Return [X, Y] of the center of cell containing provided text 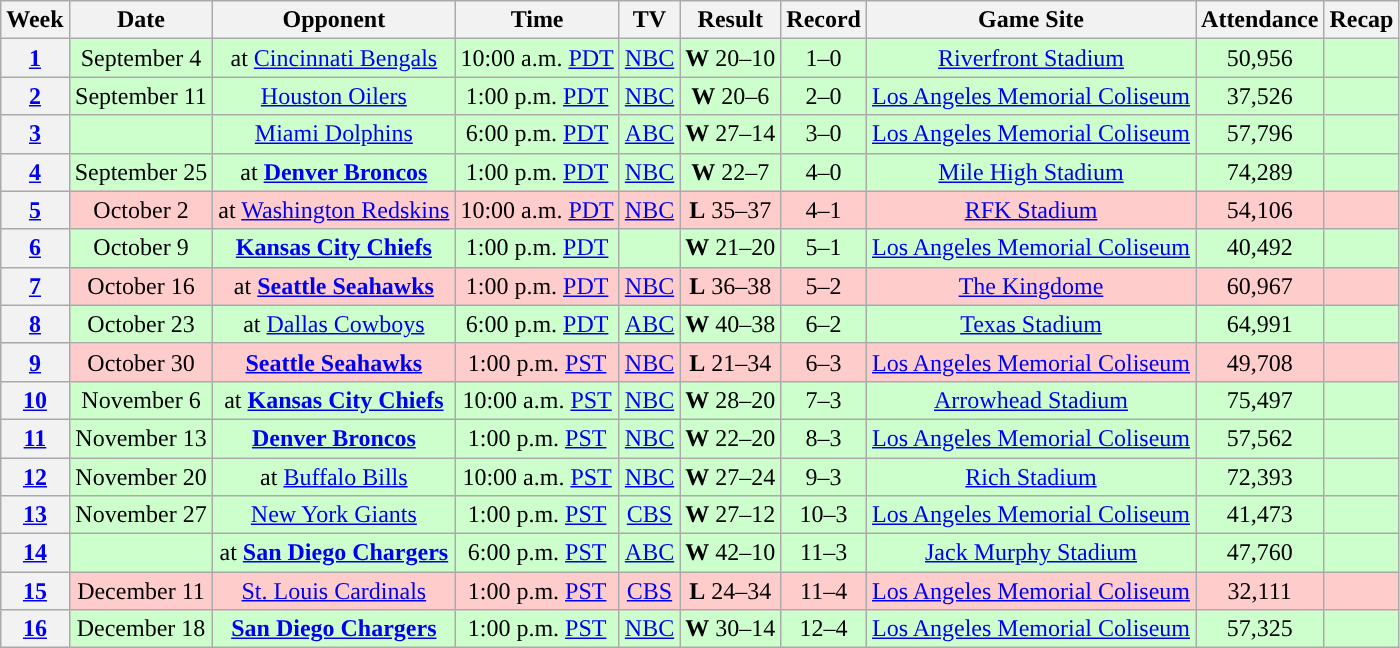
Riverfront Stadium [1030, 58]
New York Giants [334, 515]
Result [730, 20]
L 21–34 [730, 362]
November 20 [141, 477]
15 [35, 591]
W 27–12 [730, 515]
W 20–10 [730, 58]
W 21–20 [730, 248]
September 25 [141, 172]
Mile High Stadium [1030, 172]
W 27–24 [730, 477]
L 36–38 [730, 286]
at San Diego Chargers [334, 553]
1–0 [824, 58]
7 [35, 286]
Seattle Seahawks [334, 362]
W 22–20 [730, 438]
L 35–37 [730, 210]
6:00 p.m. PST [537, 553]
Date [141, 20]
W 40–38 [730, 324]
6 [35, 248]
W 20–6 [730, 96]
December 18 [141, 629]
September 11 [141, 96]
11–3 [824, 553]
11–4 [824, 591]
57,796 [1260, 134]
December 11 [141, 591]
14 [35, 553]
49,708 [1260, 362]
Texas Stadium [1030, 324]
Denver Broncos [334, 438]
5–1 [824, 248]
November 13 [141, 438]
Miami Dolphins [334, 134]
October 16 [141, 286]
Kansas City Chiefs [334, 248]
47,760 [1260, 553]
W 42–10 [730, 553]
W 27–14 [730, 134]
St. Louis Cardinals [334, 591]
5–2 [824, 286]
San Diego Chargers [334, 629]
Houston Oilers [334, 96]
at Buffalo Bills [334, 477]
Attendance [1260, 20]
7–3 [824, 400]
November 27 [141, 515]
Arrowhead Stadium [1030, 400]
6–3 [824, 362]
64,991 [1260, 324]
October 9 [141, 248]
November 6 [141, 400]
at Seattle Seahawks [334, 286]
4–1 [824, 210]
TV [649, 20]
60,967 [1260, 286]
Rich Stadium [1030, 477]
4–0 [824, 172]
October 30 [141, 362]
W 30–14 [730, 629]
at Cincinnati Bengals [334, 58]
37,526 [1260, 96]
6–2 [824, 324]
W 28–20 [730, 400]
40,492 [1260, 248]
3 [35, 134]
50,956 [1260, 58]
32,111 [1260, 591]
The Kingdome [1030, 286]
Jack Murphy Stadium [1030, 553]
Recap [1362, 20]
Record [824, 20]
2–0 [824, 96]
41,473 [1260, 515]
W 22–7 [730, 172]
57,562 [1260, 438]
at Washington Redskins [334, 210]
Game Site [1030, 20]
75,497 [1260, 400]
Week [35, 20]
8–3 [824, 438]
Time [537, 20]
54,106 [1260, 210]
10 [35, 400]
57,325 [1260, 629]
8 [35, 324]
L 24–34 [730, 591]
RFK Stadium [1030, 210]
13 [35, 515]
10–3 [824, 515]
74,289 [1260, 172]
September 4 [141, 58]
4 [35, 172]
at Kansas City Chiefs [334, 400]
12 [35, 477]
at Denver Broncos [334, 172]
9 [35, 362]
1 [35, 58]
Opponent [334, 20]
at Dallas Cowboys [334, 324]
11 [35, 438]
9–3 [824, 477]
16 [35, 629]
October 23 [141, 324]
2 [35, 96]
12–4 [824, 629]
5 [35, 210]
72,393 [1260, 477]
October 2 [141, 210]
3–0 [824, 134]
